Output the [x, y] coordinate of the center of the cell containing the given text.  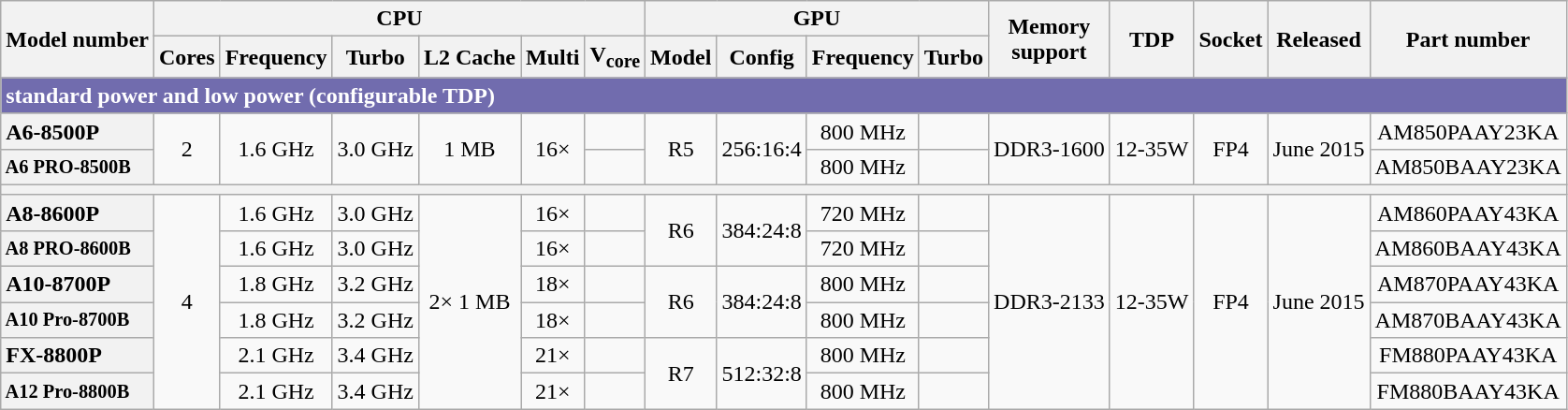
AM860BAAY43KA [1468, 248]
FM880BAAY43KA [1468, 391]
Part number [1468, 39]
L2 Cache [470, 57]
1 MB [470, 149]
Config [762, 57]
TDP [1152, 39]
GPU [818, 19]
DDR3-2133 [1050, 301]
4 [187, 301]
A8-8600P [78, 212]
DDR3-1600 [1050, 149]
R7 [681, 373]
2 [187, 149]
CPU [399, 19]
A12 Pro-8800B [78, 391]
A10-8700P [78, 285]
512:32:8 [762, 373]
AM860PAAY43KA [1468, 212]
Model number [78, 39]
2× 1 MB [470, 301]
Memorysupport [1050, 39]
R5 [681, 149]
A10 Pro-8700B [78, 320]
AM850BAAY23KA [1468, 167]
Model [681, 57]
A8 PRO-8600B [78, 248]
AM870PAAY43KA [1468, 285]
Cores [187, 57]
Socket [1231, 39]
AM850PAAY23KA [1468, 131]
FX-8800P [78, 356]
Multi [552, 57]
FM880PAAY43KA [1468, 356]
Vcore [616, 57]
A6 PRO-8500B [78, 167]
Released [1319, 39]
A6-8500P [78, 131]
standard power and low power (configurable TDP) [784, 95]
256:16:4 [762, 149]
AM870BAAY43KA [1468, 320]
